Return the [x, y] coordinate for the center point of the cell that contains the specified text.  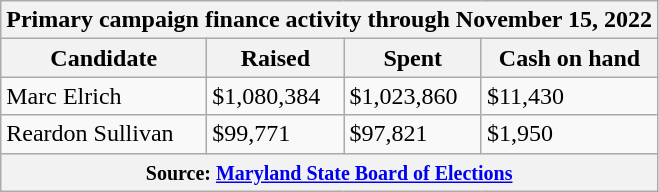
Raised [276, 58]
Source: Maryland State Board of Elections [330, 172]
$1,950 [569, 134]
$11,430 [569, 96]
$97,821 [412, 134]
$99,771 [276, 134]
Reardon Sullivan [104, 134]
Cash on hand [569, 58]
Candidate [104, 58]
$1,080,384 [276, 96]
Primary campaign finance activity through November 15, 2022 [330, 20]
$1,023,860 [412, 96]
Marc Elrich [104, 96]
Spent [412, 58]
